Provide the (X, Y) coordinate of the cell's center where the given text is located.  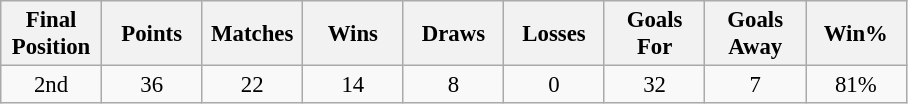
32 (654, 85)
Matches (252, 34)
81% (856, 85)
2nd (52, 85)
22 (252, 85)
7 (756, 85)
Draws (454, 34)
Goals Away (756, 34)
Final Position (52, 34)
Goals For (654, 34)
Losses (554, 34)
14 (354, 85)
8 (454, 85)
36 (152, 85)
Win% (856, 34)
Points (152, 34)
Wins (354, 34)
0 (554, 85)
